Find where the given text appears and provide that cell's center as [x, y] coordinate. 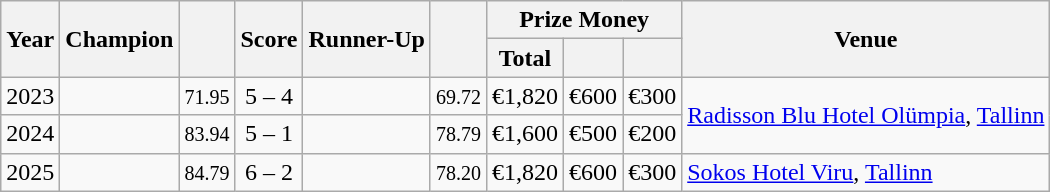
Sokos Hotel Viru, Tallinn [866, 172]
71.95 [207, 96]
69.72 [458, 96]
Prize Money [584, 20]
€200 [652, 134]
Score [269, 39]
2025 [30, 172]
Runner-Up [367, 39]
83.94 [207, 134]
€500 [594, 134]
78.20 [458, 172]
Champion [120, 39]
Total [526, 58]
Venue [866, 39]
Year [30, 39]
2023 [30, 96]
5 – 1 [269, 134]
78.79 [458, 134]
Radisson Blu Hotel Olümpia, Tallinn [866, 115]
84.79 [207, 172]
6 – 2 [269, 172]
2024 [30, 134]
5 – 4 [269, 96]
€1,600 [526, 134]
